Detect which cell encompasses the target text, then output its [x, y] center coordinate. 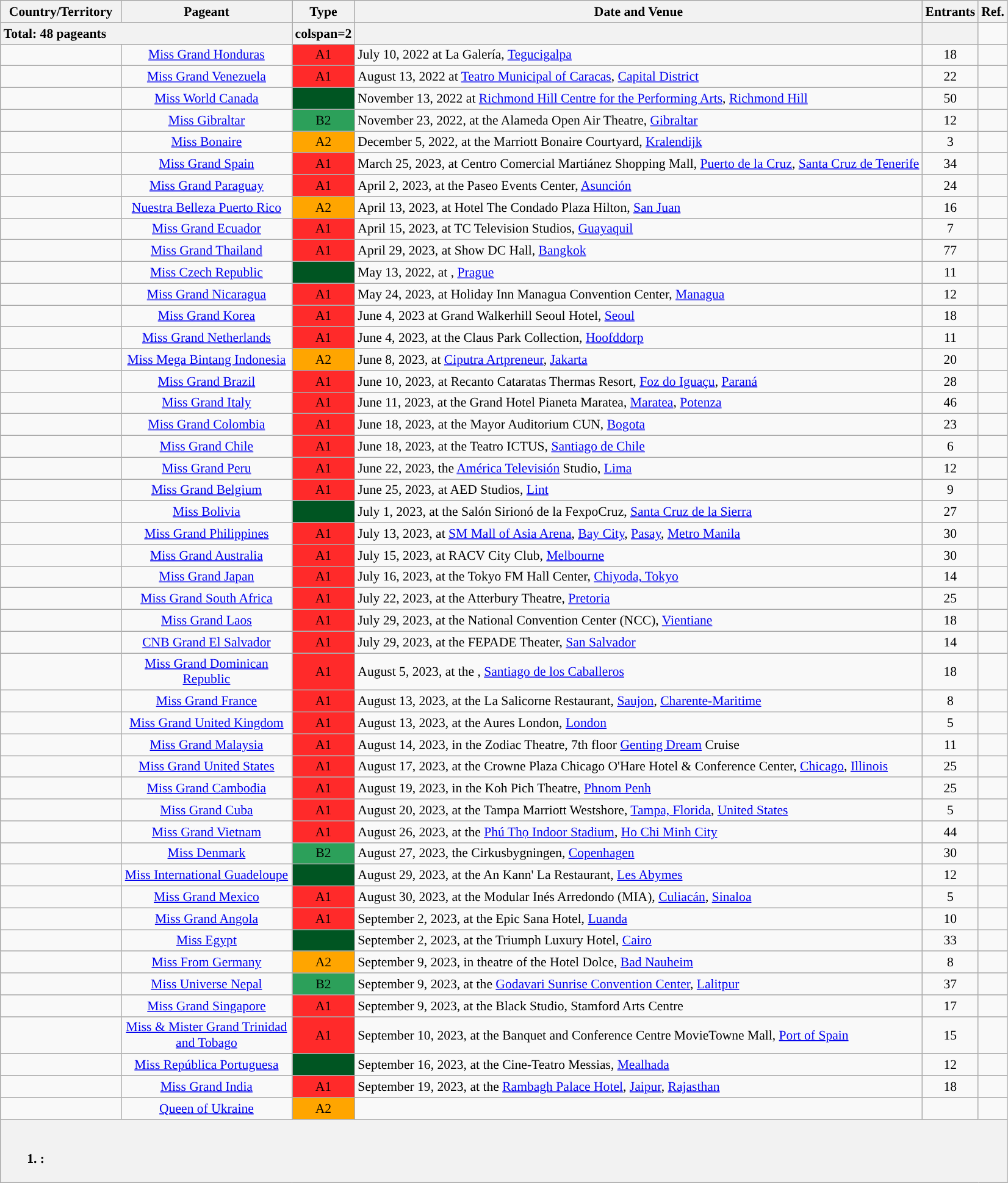
Miss Grand Angola [206, 919]
July 1, 2023, at the Salón Sirionó de la FexpoCruz, Santa Cruz de la Sierra [638, 512]
Miss Denmark [206, 853]
27 [951, 512]
Miss Grand Singapore [206, 1006]
7 [951, 229]
Miss Grand Belgium [206, 490]
August 20, 2023, at the Tampa Marriott Westshore, Tampa, Florida, United States [638, 810]
9 [951, 490]
August 13, 2022 at Teatro Municipal of Caracas, Capital District [638, 77]
August 14, 2023, in the Zodiac Theatre, 7th floor Genting Dream Cruise [638, 745]
37 [951, 984]
November 13, 2022 at Richmond Hill Centre for the Performing Arts, Richmond Hill [638, 99]
Miss Bonaire [206, 142]
September 9, 2023, at the Godavari Sunrise Convention Center, Lalitpur [638, 984]
August 29, 2023, at the An Kann' La Restaurant, Les Abymes [638, 875]
September 2, 2023, at the Triumph Luxury Hotel, Cairo [638, 941]
June 11, 2023, at the Grand Hotel Pianeta Maratea, Maratea, Potenza [638, 403]
June 4, 2023 at Grand Walkerhill Seoul Hotel, Seoul [638, 316]
September 2, 2023, at the Epic Sana Hotel, Luanda [638, 919]
April 13, 2023, at Hotel The Condado Plaza Hilton, San Juan [638, 208]
May 24, 2023, at Holiday Inn Managua Convention Center, Managua [638, 294]
Miss Grand Italy [206, 403]
Type [323, 12]
Miss Grand Chile [206, 447]
June 25, 2023, at AED Studios, Lint [638, 490]
July 16, 2023, at the Tokyo FM Hall Center, Chiyoda, Tokyo [638, 577]
Miss Grand Cuba [206, 810]
August 19, 2023, in the Koh Pich Theatre, Phnom Penh [638, 789]
September 10, 2023, at the Banquet and Conference Centre MovieTowne Mall, Port of Spain [638, 1035]
September 9, 2023, at the Black Studio, Stamford Arts Centre [638, 1006]
June 4, 2023, at the Claus Park Collection, Hoofddorp [638, 338]
June 18, 2023, at the Mayor Auditorium CUN, Bogota [638, 425]
28 [951, 382]
August 17, 2023, at the Crowne Plaza Chicago O'Hare Hotel & Conference Center, Chicago, Illinois [638, 767]
Miss Grand Ecuador [206, 229]
Queen of Ukraine [206, 1109]
July 22, 2023, at the Atterbury Theatre, Pretoria [638, 599]
Miss Grand Laos [206, 621]
April 2, 2023, at the Paseo Events Center, Asunción [638, 186]
Entrants [951, 12]
44 [951, 832]
CNB Grand El Salvador [206, 642]
Miss Grand Dominican Republic [206, 671]
16 [951, 208]
June 8, 2023, at Ciputra Artpreneur, Jakarta [638, 360]
34 [951, 164]
August 30, 2023, at the Modular Inés Arredondo (MIA), Culiacán, Sinaloa [638, 897]
Miss Universe Nepal [206, 984]
46 [951, 403]
Miss Grand Nicaragua [206, 294]
Miss Grand Australia [206, 555]
Miss Grand Mexico [206, 897]
Miss Grand Netherlands [206, 338]
33 [951, 941]
Miss Grand Paraguay [206, 186]
April 15, 2023, at TC Television Studios, Guayaquil [638, 229]
: [504, 1151]
August 27, 2023, the Cirkusbygningen, Copenhagen [638, 853]
colspan=2 [323, 34]
Miss International Guadeloupe [206, 875]
July 29, 2023, at the FEPADE Theater, San Salvador [638, 642]
Miss Egypt [206, 941]
July 13, 2023, at SM Mall of Asia Arena, Bay City, Pasay, Metro Manila [638, 534]
Miss Grand Peru [206, 468]
Date and Venue [638, 12]
24 [951, 186]
20 [951, 360]
Miss Grand Spain [206, 164]
Miss Grand France [206, 701]
Miss Grand Vietnam [206, 832]
Miss Grand Honduras [206, 55]
22 [951, 77]
June 10, 2023, at Recanto Cataratas Thermas Resort, Foz do Iguaçu, Paraná [638, 382]
June 18, 2023, at the Teatro ICTUS, Santiago de Chile [638, 447]
Miss World Canada [206, 99]
Miss From Germany [206, 963]
September 19, 2023, at the Rambagh Palace Hotel, Jaipur, Rajasthan [638, 1087]
Miss Grand Korea [206, 316]
Ref. [993, 12]
August 13, 2023, at the La Salicorne Restaurant, Saujon, Charente-Maritime [638, 701]
Pageant [206, 12]
July 10, 2022 at La Galería, Tegucigalpa [638, 55]
August 26, 2023, at the Phú Thọ Indoor Stadium, Ho Chi Minh City [638, 832]
Miss República Portuguesa [206, 1065]
Miss Grand South Africa [206, 599]
Miss Grand Thailand [206, 251]
March 25, 2023, at Centro Comercial Martiánez Shopping Mall, Puerto de la Cruz, Santa Cruz de Tenerife [638, 164]
6 [951, 447]
15 [951, 1035]
Miss Grand United Kingdom [206, 723]
May 13, 2022, at , Prague [638, 273]
June 22, 2023, the América Televisión Studio, Lima [638, 468]
Miss Grand India [206, 1087]
September 9, 2023, in theatre of the Hotel Dolce, Bad Nauheim [638, 963]
23 [951, 425]
Miss Grand Japan [206, 577]
September 16, 2023, at the Cine-Teatro Messias, Mealhada [638, 1065]
10 [951, 919]
17 [951, 1006]
November 23, 2022, at the Alameda Open Air Theatre, Gibraltar [638, 120]
August 5, 2023, at the , Santiago de los Caballeros [638, 671]
April 29, 2023, at Show DC Hall, Bangkok [638, 251]
Miss & Mister Grand Trinidad and Tobago [206, 1035]
Nuestra Belleza Puerto Rico [206, 208]
Miss Gibraltar [206, 120]
December 5, 2022, at the Marriott Bonaire Courtyard, Kralendijk [638, 142]
Miss Grand Venezuela [206, 77]
Country/Territory [61, 12]
Total: 48 pageants [146, 34]
Miss Grand Philippines [206, 534]
3 [951, 142]
July 29, 2023, at the National Convention Center (NCC), Vientiane [638, 621]
Miss Czech Republic [206, 273]
Miss Grand Cambodia [206, 789]
77 [951, 251]
Miss Grand United States [206, 767]
August 13, 2023, at the Aures London, London [638, 723]
50 [951, 99]
Miss Grand Brazil [206, 382]
Miss Grand Malaysia [206, 745]
Miss Bolivia [206, 512]
Miss Grand Colombia [206, 425]
Miss Mega Bintang Indonesia [206, 360]
July 15, 2023, at RACV City Club, Melbourne [638, 555]
